Search for the cell housing the specified text and yield its [X, Y] center coordinate. 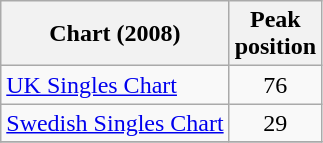
Swedish Singles Chart [115, 123]
UK Singles Chart [115, 85]
Peakposition [275, 34]
76 [275, 85]
29 [275, 123]
Chart (2008) [115, 34]
